Determine the [x, y] coordinate at the center of the cell enclosing the given text.  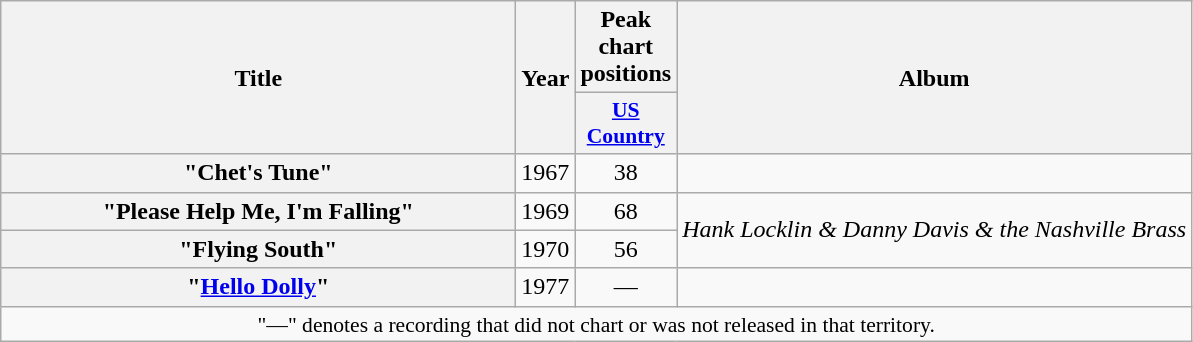
68 [626, 211]
"Hello Dolly" [258, 287]
1969 [546, 211]
"Please Help Me, I'm Falling" [258, 211]
Hank Locklin & Danny Davis & the Nashville Brass [934, 230]
1970 [546, 249]
USCountry [626, 124]
"—" denotes a recording that did not chart or was not released in that territory. [596, 324]
Year [546, 78]
Title [258, 78]
"Flying South" [258, 249]
Peakchartpositions [626, 47]
56 [626, 249]
Album [934, 78]
1967 [546, 173]
— [626, 287]
"Chet's Tune" [258, 173]
1977 [546, 287]
38 [626, 173]
